Return the [x, y] coordinate for the center point of the cell that contains the specified text.  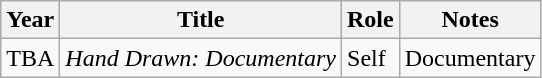
Notes [470, 20]
Year [30, 20]
Title [201, 20]
Role [371, 20]
Hand Drawn: Documentary [201, 58]
Documentary [470, 58]
Self [371, 58]
TBA [30, 58]
